Locate the cell with the specified text and output its (x, y) center coordinate. 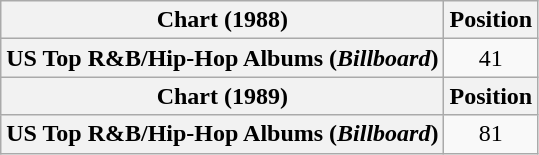
Chart (1989) (222, 96)
41 (491, 58)
81 (491, 134)
Chart (1988) (222, 20)
